Scan for the cell matching the given text and deliver its [x, y] coordinate at center. 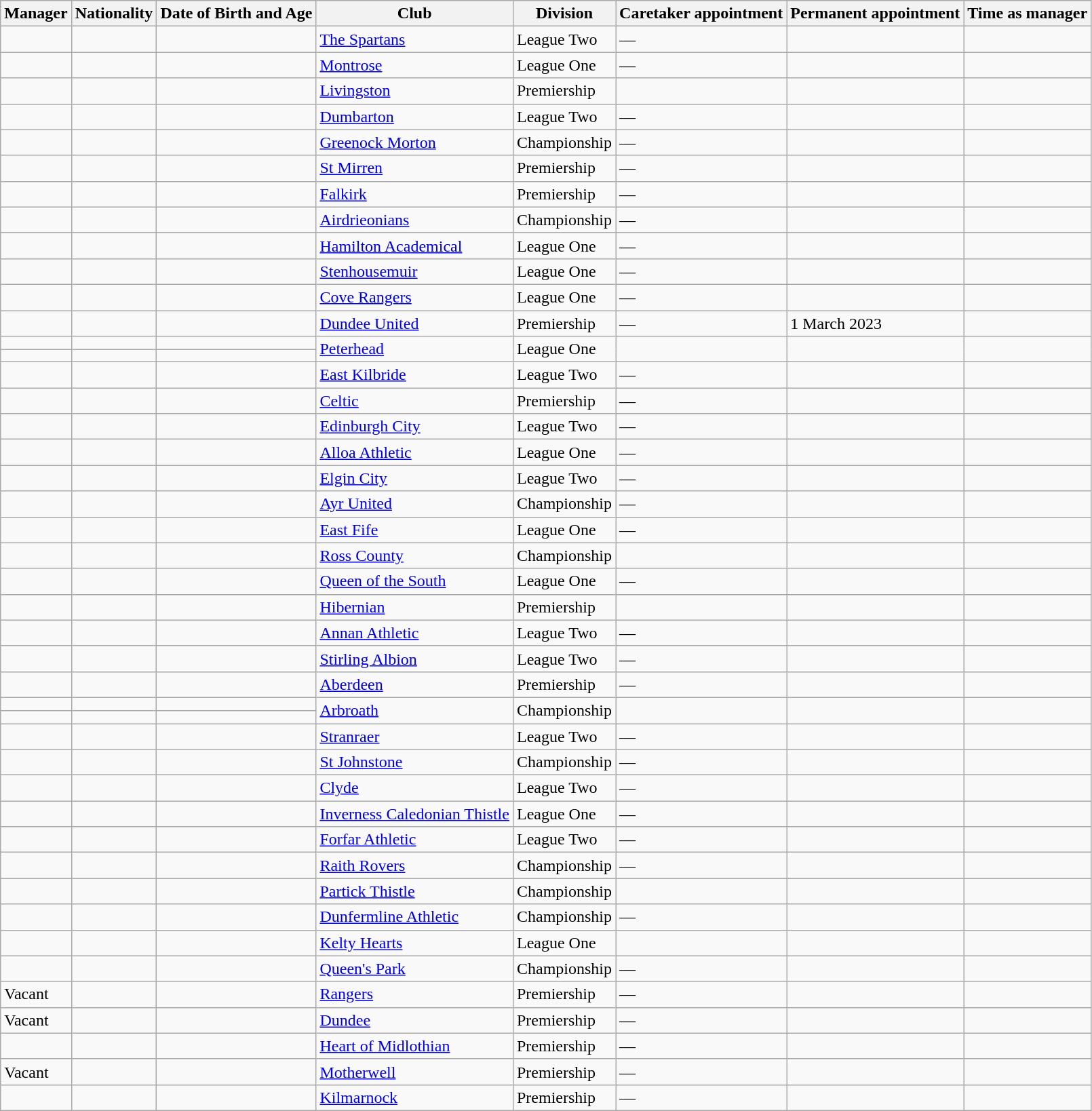
1 March 2023 [875, 324]
Stirling Albion [415, 659]
Forfar Athletic [415, 840]
East Kilbride [415, 375]
Club [415, 14]
Time as manager [1028, 14]
Inverness Caledonian Thistle [415, 814]
Falkirk [415, 194]
Permanent appointment [875, 14]
Manager [36, 14]
Heart of Midlothian [415, 1046]
Livingston [415, 91]
Clyde [415, 788]
Airdrieonians [415, 220]
Rangers [415, 994]
Stranraer [415, 736]
Edinburgh City [415, 427]
Montrose [415, 65]
The Spartans [415, 39]
Elgin City [415, 478]
Nationality [114, 14]
Cove Rangers [415, 297]
Peterhead [415, 349]
Raith Rovers [415, 865]
Date of Birth and Age [236, 14]
Queen of the South [415, 581]
East Fife [415, 530]
Alloa Athletic [415, 452]
Stenhousemuir [415, 271]
St Johnstone [415, 762]
Caretaker appointment [701, 14]
Dundee United [415, 324]
Dumbarton [415, 117]
Queen's Park [415, 969]
Ross County [415, 555]
Aberdeen [415, 684]
Kelty Hearts [415, 943]
Hibernian [415, 607]
Greenock Morton [415, 142]
Motherwell [415, 1072]
Partick Thistle [415, 891]
Dundee [415, 1020]
Kilmarnock [415, 1097]
St Mirren [415, 168]
Celtic [415, 401]
Annan Athletic [415, 633]
Arbroath [415, 710]
Hamilton Academical [415, 246]
Dunfermline Athletic [415, 917]
Division [564, 14]
Ayr United [415, 504]
